Detect which cell encompasses the target text, then output its (x, y) center coordinate. 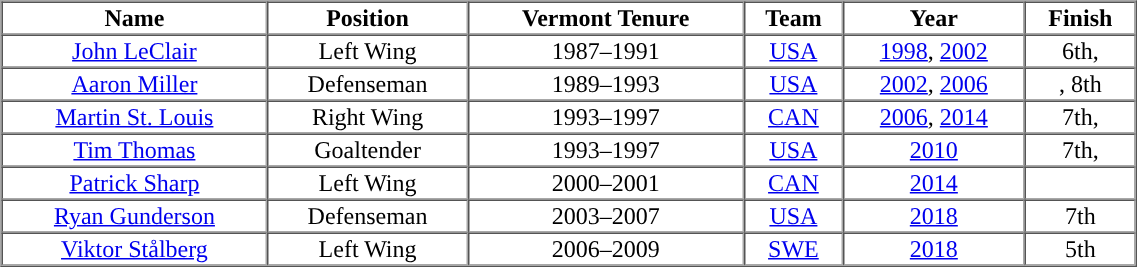
2010 (934, 150)
2000–2001 (606, 182)
2014 (934, 182)
Name (135, 18)
Finish (1081, 18)
7th (1081, 216)
5th (1081, 248)
Team (794, 18)
2003–2007 (606, 216)
, 8th (1081, 84)
Aaron Miller (135, 84)
6th, (1081, 50)
Goaltender (367, 150)
2006, 2014 (934, 116)
Position (367, 18)
Tim Thomas (135, 150)
Ryan Gunderson (135, 216)
John LeClair (135, 50)
1987–1991 (606, 50)
Right Wing (367, 116)
Vermont Tenure (606, 18)
SWE (794, 248)
Patrick Sharp (135, 182)
2002, 2006 (934, 84)
Viktor Stålberg (135, 248)
Year (934, 18)
Martin St. Louis (135, 116)
2006–2009 (606, 248)
1989–1993 (606, 84)
1998, 2002 (934, 50)
